Determine the [X, Y] coordinate at the center of the cell enclosing the given text.  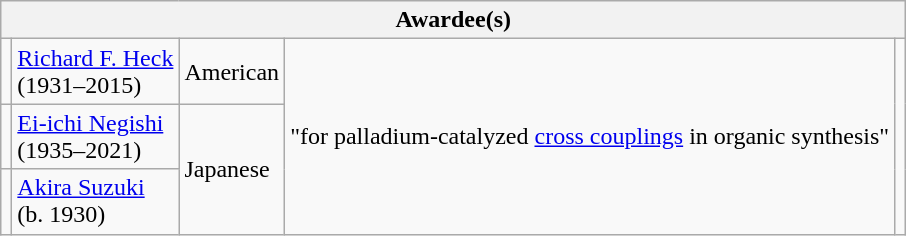
Awardee(s) [454, 20]
Ei-ichi Negishi(1935–2021) [96, 136]
"for palladium-catalyzed cross couplings in organic synthesis" [590, 136]
Richard F. Heck(1931–2015) [96, 72]
Japanese [232, 169]
American [232, 72]
Akira Suzuki(b. 1930) [96, 202]
